Return (X, Y) of the center of cell containing provided text 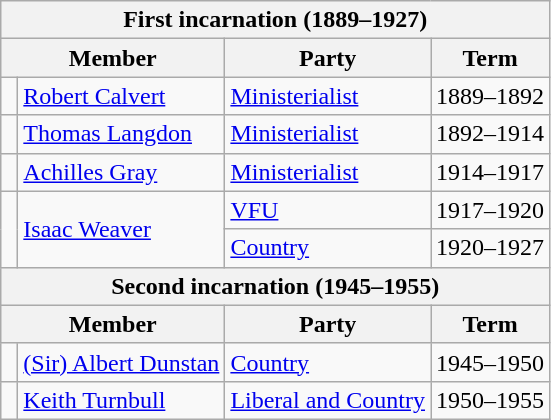
Robert Calvert (122, 96)
1950–1955 (490, 400)
1914–1917 (490, 172)
(Sir) Albert Dunstan (122, 362)
1917–1920 (490, 210)
First incarnation (1889–1927) (276, 20)
1945–1950 (490, 362)
1920–1927 (490, 248)
Isaac Weaver (122, 229)
1892–1914 (490, 134)
Thomas Langdon (122, 134)
Liberal and Country (328, 400)
Second incarnation (1945–1955) (276, 286)
Achilles Gray (122, 172)
VFU (328, 210)
1889–1892 (490, 96)
Keith Turnbull (122, 400)
